Search for the cell housing the specified text and yield its (x, y) center coordinate. 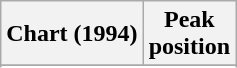
Chart (1994) (72, 34)
Peakposition (189, 34)
